Extract the [X, Y] coordinate from the center of the cell holding the provided text.  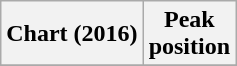
Peak position [189, 34]
Chart (2016) [72, 34]
